Provide the (X, Y) coordinate of the cell's center where the given text is located.  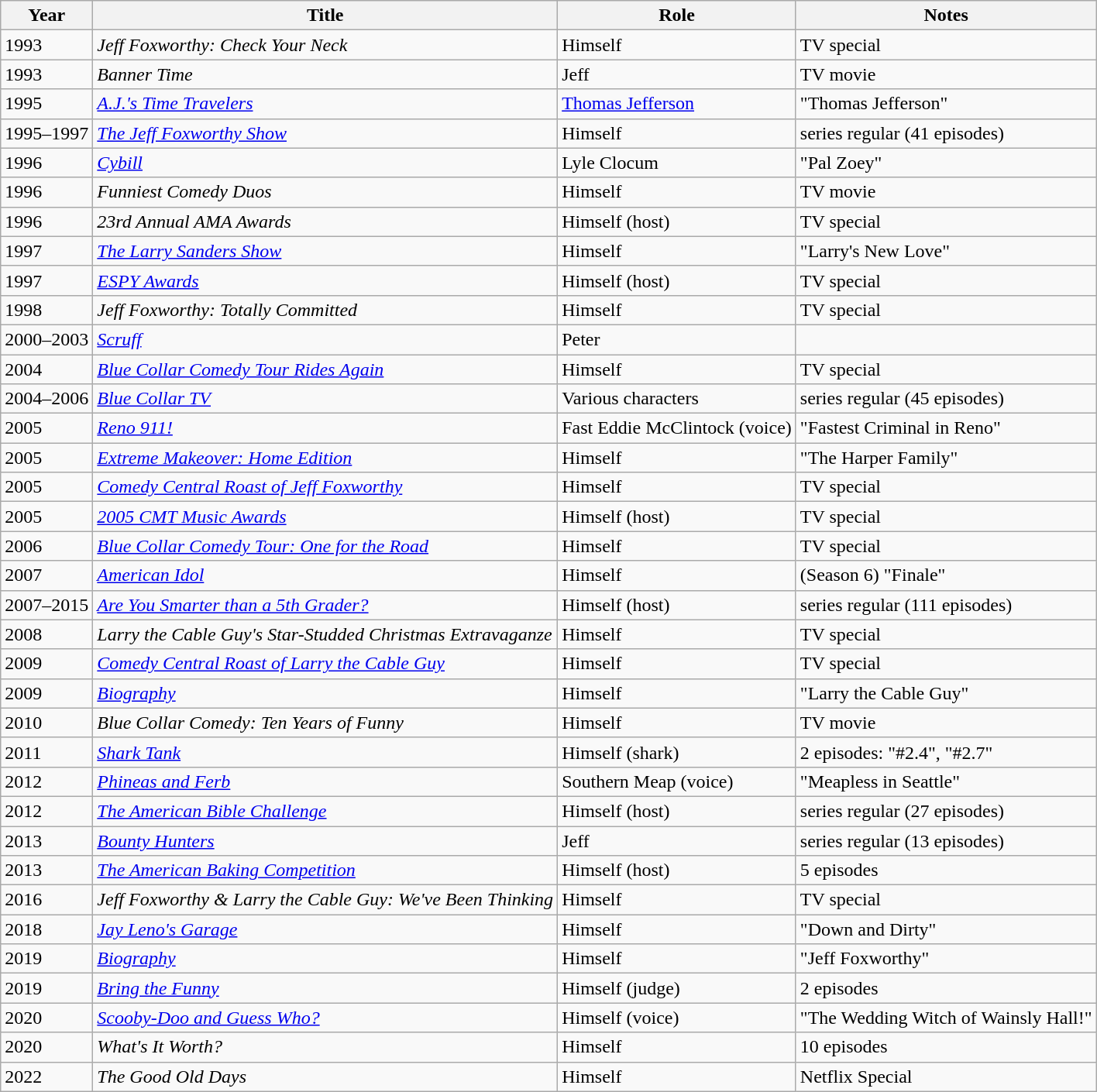
23rd Annual AMA Awards (325, 221)
Jay Leno's Garage (325, 929)
Larry the Cable Guy's Star-Studded Christmas Extravaganze (325, 634)
2008 (46, 634)
Banner Time (325, 74)
Comedy Central Roast of Jeff Foxworthy (325, 487)
Lyle Clocum (677, 163)
Peter (677, 339)
The Larry Sanders Show (325, 251)
"Down and Dirty" (946, 929)
series regular (41 episodes) (946, 133)
2016 (46, 900)
Thomas Jefferson (677, 104)
Bring the Funny (325, 988)
(Season 6) "Finale" (946, 575)
Blue Collar Comedy: Ten Years of Funny (325, 723)
Scooby-Doo and Guess Who? (325, 1018)
2006 (46, 546)
"Pal Zoey" (946, 163)
A.J.'s Time Travelers (325, 104)
"The Wedding Witch of Wainsly Hall!" (946, 1018)
Role (677, 15)
Netflix Special (946, 1077)
Jeff Foxworthy: Totally Committed (325, 310)
Cybill (325, 163)
Southern Meap (voice) (677, 781)
Himself (voice) (677, 1018)
"Fastest Criminal in Reno" (946, 428)
Year (46, 15)
Funniest Comedy Duos (325, 192)
Reno 911! (325, 428)
Himself (judge) (677, 988)
American Idol (325, 575)
"Larry's New Love" (946, 251)
Jeff Foxworthy & Larry the Cable Guy: We've Been Thinking (325, 900)
Are You Smarter than a 5th Grader? (325, 605)
"Thomas Jefferson" (946, 104)
10 episodes (946, 1047)
2 episodes (946, 988)
2007 (46, 575)
Blue Collar Comedy Tour: One for the Road (325, 546)
The Jeff Foxworthy Show (325, 133)
Shark Tank (325, 752)
Comedy Central Roast of Larry the Cable Guy (325, 664)
"Larry the Cable Guy" (946, 693)
The Good Old Days (325, 1077)
Title (325, 15)
2000–2003 (46, 339)
5 episodes (946, 871)
ESPY Awards (325, 280)
"Jeff Foxworthy" (946, 959)
2022 (46, 1077)
2005 CMT Music Awards (325, 517)
1998 (46, 310)
Notes (946, 15)
1995 (46, 104)
"Meapless in Seattle" (946, 781)
2010 (46, 723)
1995–1997 (46, 133)
Himself (shark) (677, 752)
Scruff (325, 339)
2 episodes: "#2.4", "#2.7" (946, 752)
The American Bible Challenge (325, 811)
Various characters (677, 399)
The American Baking Competition (325, 871)
What's It Worth? (325, 1047)
"The Harper Family" (946, 458)
2004 (46, 369)
2004–2006 (46, 399)
Blue Collar Comedy Tour Rides Again (325, 369)
Extreme Makeover: Home Edition (325, 458)
Fast Eddie McClintock (voice) (677, 428)
Jeff Foxworthy: Check Your Neck (325, 45)
series regular (111 episodes) (946, 605)
Bounty Hunters (325, 840)
2011 (46, 752)
Blue Collar TV (325, 399)
series regular (45 episodes) (946, 399)
series regular (27 episodes) (946, 811)
series regular (13 episodes) (946, 840)
2018 (46, 929)
2007–2015 (46, 605)
Phineas and Ferb (325, 781)
